Pinpoint the cell where the given text exists, returning its (x, y) midpoint coordinate. 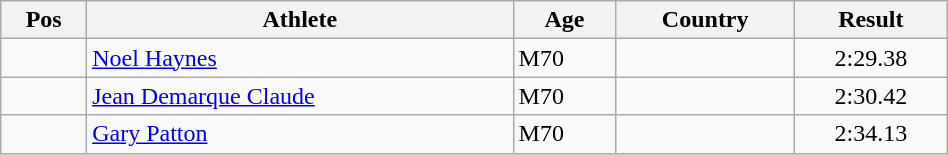
Noel Haynes (300, 58)
2:34.13 (870, 134)
Age (564, 20)
Jean Demarque Claude (300, 96)
Country (705, 20)
Result (870, 20)
Athlete (300, 20)
2:30.42 (870, 96)
Gary Patton (300, 134)
2:29.38 (870, 58)
Pos (44, 20)
